Pinpoint the cell where the given text exists, returning its (X, Y) midpoint coordinate. 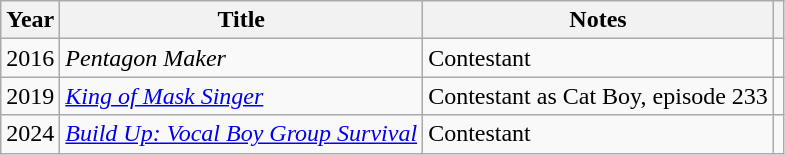
Year (30, 20)
Notes (598, 20)
2019 (30, 96)
King of Mask Singer (242, 96)
2024 (30, 134)
2016 (30, 58)
Contestant as Cat Boy, episode 233 (598, 96)
Pentagon Maker (242, 58)
Title (242, 20)
Build Up: Vocal Boy Group Survival (242, 134)
